From the cell containing the given text, extract its center point as [X, Y] coordinate. 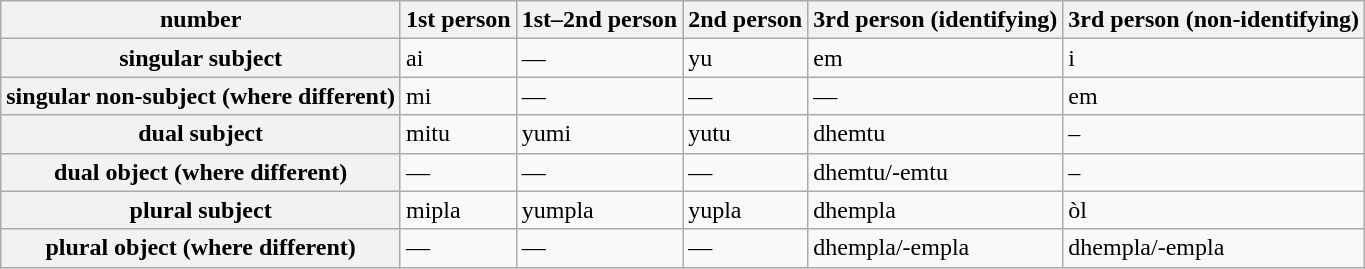
ai [458, 58]
3rd person (non-identifying) [1214, 20]
yupla [746, 210]
number [201, 20]
singular non-subject (where different) [201, 96]
dhempla [936, 210]
singular subject [201, 58]
3rd person (identifying) [936, 20]
yu [746, 58]
yumi [599, 134]
òl [1214, 210]
2nd person [746, 20]
yumpla [599, 210]
mitu [458, 134]
1st person [458, 20]
dual subject [201, 134]
mipla [458, 210]
dual object (where different) [201, 172]
mi [458, 96]
dhemtu [936, 134]
1st–2nd person [599, 20]
dhemtu/-emtu [936, 172]
plural subject [201, 210]
yutu [746, 134]
plural object (where different) [201, 248]
i [1214, 58]
